Provide the [x, y] coordinate of the cell's center where the given text is located.  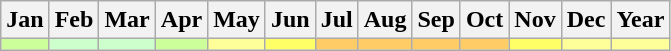
Apr [181, 20]
Aug [385, 20]
Feb [74, 20]
Dec [586, 20]
Nov [535, 20]
Mar [127, 20]
Jun [290, 20]
May [237, 20]
Sep [436, 20]
Jul [336, 20]
Jan [25, 20]
Oct [484, 20]
Year [640, 20]
